Capture the cell that displays the provided text and extract its (x, y) central coordinate. 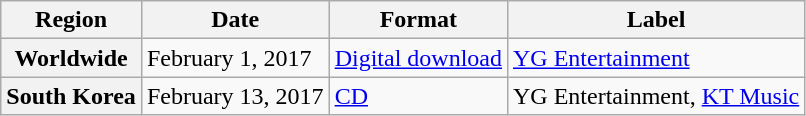
YG Entertainment (656, 58)
Label (656, 20)
February 1, 2017 (235, 58)
YG Entertainment, KT Music (656, 96)
South Korea (72, 96)
Date (235, 20)
Worldwide (72, 58)
February 13, 2017 (235, 96)
CD (418, 96)
Region (72, 20)
Format (418, 20)
Digital download (418, 58)
